Capture the cell that displays the provided text and extract its (X, Y) central coordinate. 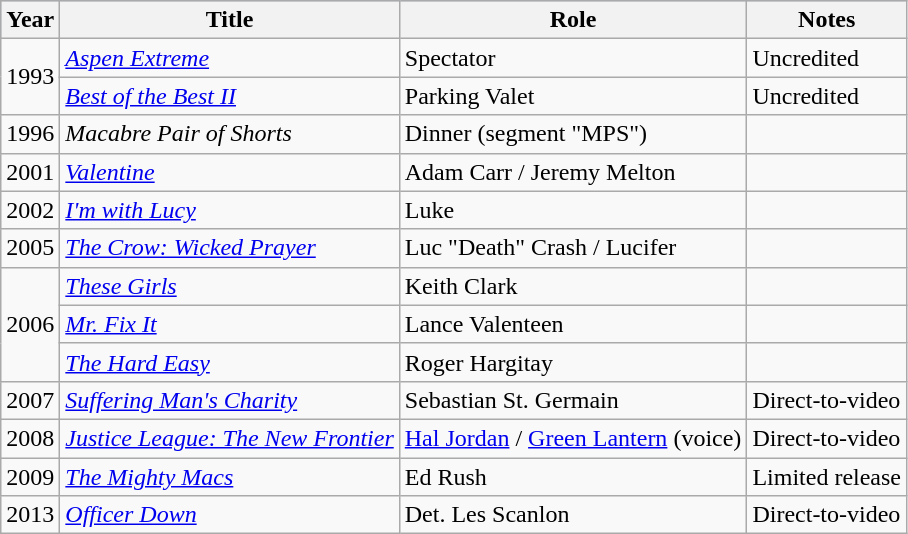
Title (230, 20)
Ed Rush (573, 477)
Keith Clark (573, 286)
Hal Jordan / Green Lantern (voice) (573, 438)
2005 (30, 248)
Notes (827, 20)
Det. Les Scanlon (573, 515)
2007 (30, 400)
Officer Down (230, 515)
Roger Hargitay (573, 362)
Best of the Best II (230, 96)
Lance Valenteen (573, 324)
1993 (30, 77)
Luke (573, 210)
Role (573, 20)
Macabre Pair of Shorts (230, 134)
Dinner (segment "MPS") (573, 134)
Luc "Death" Crash / Lucifer (573, 248)
Suffering Man's Charity (230, 400)
1996 (30, 134)
2006 (30, 324)
Mr. Fix It (230, 324)
Parking Valet (573, 96)
2002 (30, 210)
These Girls (230, 286)
The Crow: Wicked Prayer (230, 248)
2008 (30, 438)
I'm with Lucy (230, 210)
Valentine (230, 172)
2001 (30, 172)
Adam Carr / Jeremy Melton (573, 172)
Aspen Extreme (230, 58)
Year (30, 20)
2009 (30, 477)
Sebastian St. Germain (573, 400)
2013 (30, 515)
Spectator (573, 58)
Limited release (827, 477)
Justice League: The New Frontier (230, 438)
The Mighty Macs (230, 477)
The Hard Easy (230, 362)
